Locate the cell with the specified text and output its [X, Y] center coordinate. 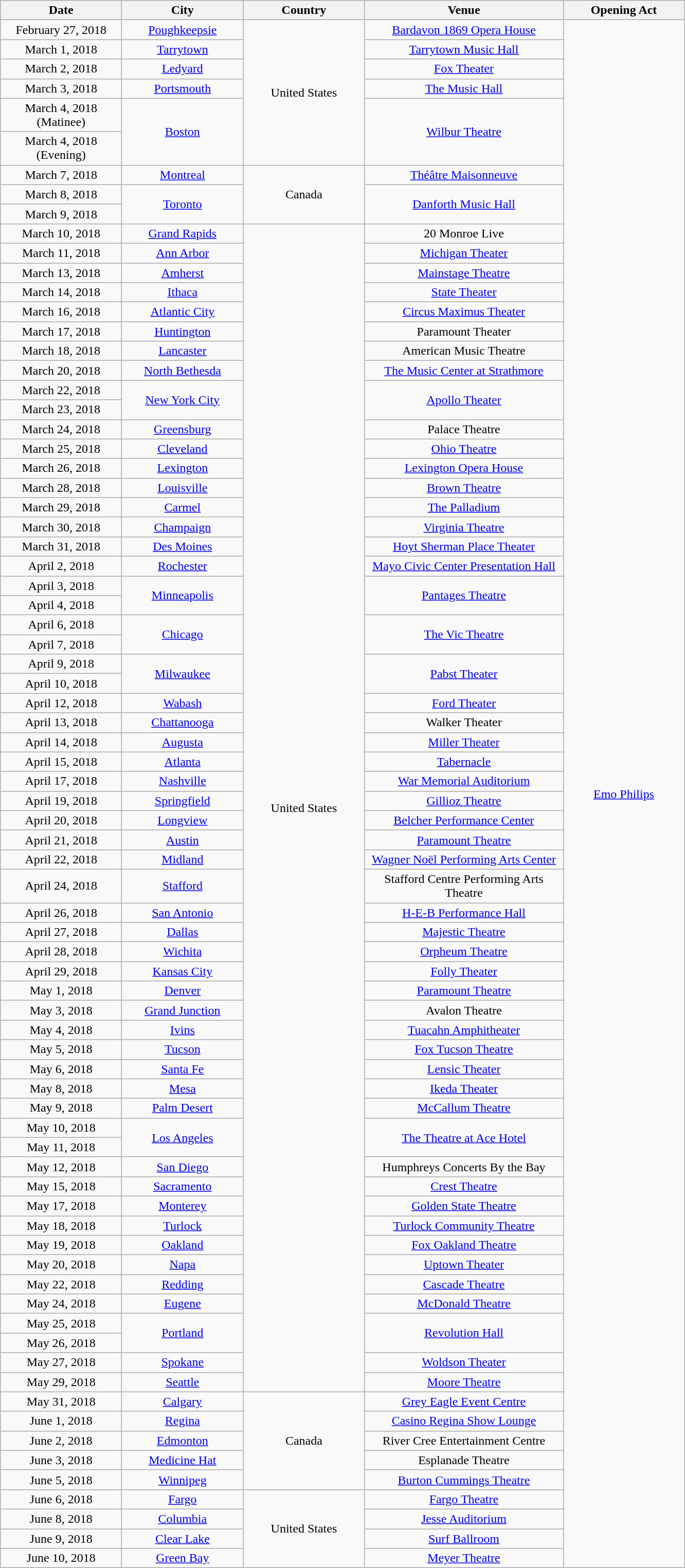
Green Bay [183, 1558]
Woldson Theater [464, 1362]
The Theatre at Ace Hotel [464, 1137]
March 7, 2018 [61, 175]
Amherst [183, 273]
March 28, 2018 [61, 488]
Orpheum Theatre [464, 952]
Calgary [183, 1401]
Virginia Theatre [464, 527]
San Antonio [183, 912]
Casino Regina Show Lounge [464, 1421]
Greensburg [183, 429]
Moore Theatre [464, 1382]
March 13, 2018 [61, 273]
June 3, 2018 [61, 1460]
May 19, 2018 [61, 1245]
April 13, 2018 [61, 723]
Regina [183, 1421]
Hoyt Sherman Place Theater [464, 546]
May 8, 2018 [61, 1089]
Eugene [183, 1304]
Mainstage Theatre [464, 273]
Napa [183, 1265]
May 26, 2018 [61, 1343]
Gillioz Theatre [464, 801]
American Music Theatre [464, 351]
May 3, 2018 [61, 1010]
March 25, 2018 [61, 449]
April 17, 2018 [61, 781]
March 1, 2018 [61, 49]
April 10, 2018 [61, 684]
May 5, 2018 [61, 1049]
The Music Center at Strathmore [464, 371]
Surf Ballroom [464, 1538]
April 2, 2018 [61, 566]
March 31, 2018 [61, 546]
Stafford [183, 886]
Redding [183, 1284]
Tarrytown Music Hall [464, 49]
Grand Rapids [183, 233]
Sacramento [183, 1186]
May 31, 2018 [61, 1401]
Belcher Performance Center [464, 820]
Tuacahn Amphitheater [464, 1030]
March 30, 2018 [61, 527]
Minneapolis [183, 595]
May 20, 2018 [61, 1265]
May 17, 2018 [61, 1206]
Turlock [183, 1226]
Fox Tucson Theatre [464, 1049]
May 4, 2018 [61, 1030]
Carmel [183, 507]
20 Monroe Live [464, 233]
May 29, 2018 [61, 1382]
The Palladium [464, 507]
June 9, 2018 [61, 1538]
Santa Fe [183, 1069]
Ithaca [183, 292]
War Memorial Auditorium [464, 781]
March 26, 2018 [61, 468]
April 20, 2018 [61, 820]
Apollo Theater [464, 400]
Tabernacle [464, 762]
Meyer Theatre [464, 1558]
Oakland [183, 1245]
Majestic Theatre [464, 932]
March 29, 2018 [61, 507]
Tucson [183, 1049]
Esplanade Theatre [464, 1460]
Medicine Hat [183, 1460]
April 3, 2018 [61, 585]
City [183, 10]
Venue [464, 10]
April 26, 2018 [61, 912]
Michigan Theater [464, 253]
Atlanta [183, 762]
Danforth Music Hall [464, 204]
Wichita [183, 952]
Fox Oakland Theatre [464, 1245]
Palace Theatre [464, 429]
Pantages Theatre [464, 595]
Mesa [183, 1089]
Stafford Centre Performing Arts Theatre [464, 886]
Austin [183, 840]
Date [61, 10]
April 14, 2018 [61, 742]
April 7, 2018 [61, 644]
Palm Desert [183, 1108]
Denver [183, 991]
Golden State Theatre [464, 1206]
Springfield [183, 801]
June 8, 2018 [61, 1519]
Poughkeepsie [183, 30]
Brown Theatre [464, 488]
Fargo [183, 1499]
Ohio Theatre [464, 449]
Lancaster [183, 351]
Grey Eagle Event Centre [464, 1401]
Wagner Noël Performing Arts Center [464, 859]
State Theater [464, 292]
April 28, 2018 [61, 952]
Uptown Theater [464, 1265]
May 18, 2018 [61, 1226]
The Vic Theatre [464, 635]
March 8, 2018 [61, 194]
Clear Lake [183, 1538]
March 16, 2018 [61, 312]
Fargo Theatre [464, 1499]
The Music Hall [464, 88]
April 6, 2018 [61, 625]
April 4, 2018 [61, 605]
Kansas City [183, 971]
April 21, 2018 [61, 840]
Midland [183, 859]
Longview [183, 820]
June 6, 2018 [61, 1499]
Seattle [183, 1382]
Miller Theater [464, 742]
Ledyard [183, 69]
May 15, 2018 [61, 1186]
March 14, 2018 [61, 292]
April 15, 2018 [61, 762]
March 2, 2018 [61, 69]
McDonald Theatre [464, 1304]
April 12, 2018 [61, 703]
April 24, 2018 [61, 886]
Cleveland [183, 449]
Edmonton [183, 1441]
Country [304, 10]
Bardavon 1869 Opera House [464, 30]
Atlantic City [183, 312]
March 4, 2018(Matinee) [61, 115]
Grand Junction [183, 1010]
Toronto [183, 204]
Folly Theater [464, 971]
March 17, 2018 [61, 331]
Augusta [183, 742]
Ivins [183, 1030]
Circus Maximus Theater [464, 312]
May 22, 2018 [61, 1284]
Dallas [183, 932]
Wabash [183, 703]
Paramount Theater [464, 331]
H-E-B Performance Hall [464, 912]
Burton Cummings Theatre [464, 1480]
North Bethesda [183, 371]
Ikeda Theater [464, 1089]
Monterey [183, 1206]
May 24, 2018 [61, 1304]
May 10, 2018 [61, 1128]
March 9, 2018 [61, 214]
May 25, 2018 [61, 1323]
Walker Theater [464, 723]
River Cree Entertainment Centre [464, 1441]
Los Angeles [183, 1137]
Chicago [183, 635]
Ford Theater [464, 703]
Humphreys Concerts By the Bay [464, 1167]
Milwaukee [183, 674]
Louisville [183, 488]
Avalon Theatre [464, 1010]
Portland [183, 1333]
Turlock Community Theatre [464, 1226]
San Diego [183, 1167]
Revolution Hall [464, 1333]
March 18, 2018 [61, 351]
Tarrytown [183, 49]
Lexington Opera House [464, 468]
February 27, 2018 [61, 30]
June 10, 2018 [61, 1558]
May 6, 2018 [61, 1069]
New York City [183, 400]
Wilbur Theatre [464, 132]
March 24, 2018 [61, 429]
April 9, 2018 [61, 664]
Nashville [183, 781]
Pabst Theater [464, 674]
Mayo Civic Center Presentation Hall [464, 566]
Portsmouth [183, 88]
Cascade Theatre [464, 1284]
May 11, 2018 [61, 1147]
May 27, 2018 [61, 1362]
March 4, 2018(Evening) [61, 148]
May 12, 2018 [61, 1167]
Winnipeg [183, 1480]
Jesse Auditorium [464, 1519]
Théâtre Maisonneuve [464, 175]
Emo Philips [624, 794]
Lexington [183, 468]
May 1, 2018 [61, 991]
Crest Theatre [464, 1186]
Ann Arbor [183, 253]
June 2, 2018 [61, 1441]
March 3, 2018 [61, 88]
Opening Act [624, 10]
Montreal [183, 175]
March 23, 2018 [61, 410]
March 20, 2018 [61, 371]
May 9, 2018 [61, 1108]
Columbia [183, 1519]
McCallum Theatre [464, 1108]
April 22, 2018 [61, 859]
March 22, 2018 [61, 390]
March 11, 2018 [61, 253]
June 5, 2018 [61, 1480]
Rochester [183, 566]
Fox Theater [464, 69]
Huntington [183, 331]
Spokane [183, 1362]
June 1, 2018 [61, 1421]
Chattanooga [183, 723]
April 27, 2018 [61, 932]
April 19, 2018 [61, 801]
March 10, 2018 [61, 233]
Boston [183, 132]
Champaign [183, 527]
April 29, 2018 [61, 971]
Lensic Theater [464, 1069]
Des Moines [183, 546]
